Return the [X, Y] coordinate for the center point of the cell that contains the specified text.  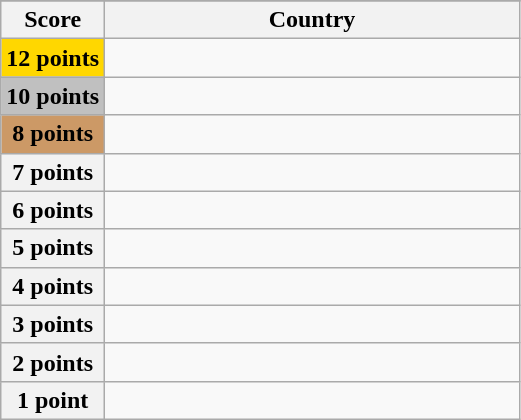
Country [312, 20]
5 points [53, 248]
7 points [53, 172]
6 points [53, 210]
1 point [53, 400]
3 points [53, 324]
8 points [53, 134]
12 points [53, 58]
Score [53, 20]
2 points [53, 362]
10 points [53, 96]
4 points [53, 286]
